Capture the cell that displays the provided text and extract its [X, Y] central coordinate. 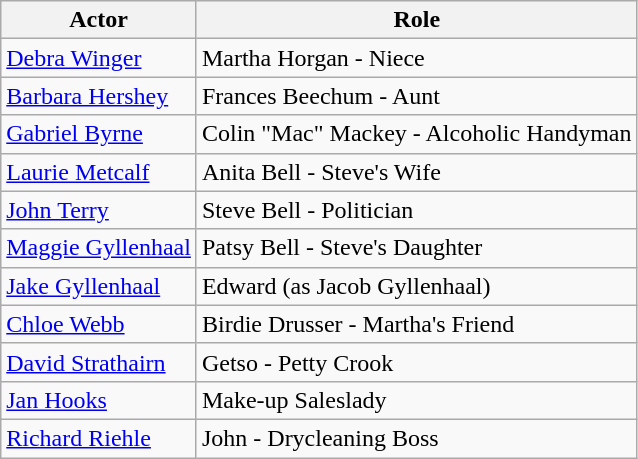
Colin "Mac" Mackey - Alcoholic Handyman [416, 134]
Actor [99, 20]
David Strathairn [99, 362]
Gabriel Byrne [99, 134]
Richard Riehle [99, 438]
Role [416, 20]
John - Drycleaning Boss [416, 438]
Maggie Gyllenhaal [99, 248]
Jake Gyllenhaal [99, 286]
Chloe Webb [99, 324]
Birdie Drusser - Martha's Friend [416, 324]
Patsy Bell - Steve's Daughter [416, 248]
Debra Winger [99, 58]
Edward (as Jacob Gyllenhaal) [416, 286]
Getso - Petty Crook [416, 362]
Barbara Hershey [99, 96]
John Terry [99, 210]
Frances Beechum - Aunt [416, 96]
Steve Bell - Politician [416, 210]
Anita Bell - Steve's Wife [416, 172]
Laurie Metcalf [99, 172]
Martha Horgan - Niece [416, 58]
Make-up Saleslady [416, 400]
Jan Hooks [99, 400]
